From the cell containing the given text, extract its center point as [X, Y] coordinate. 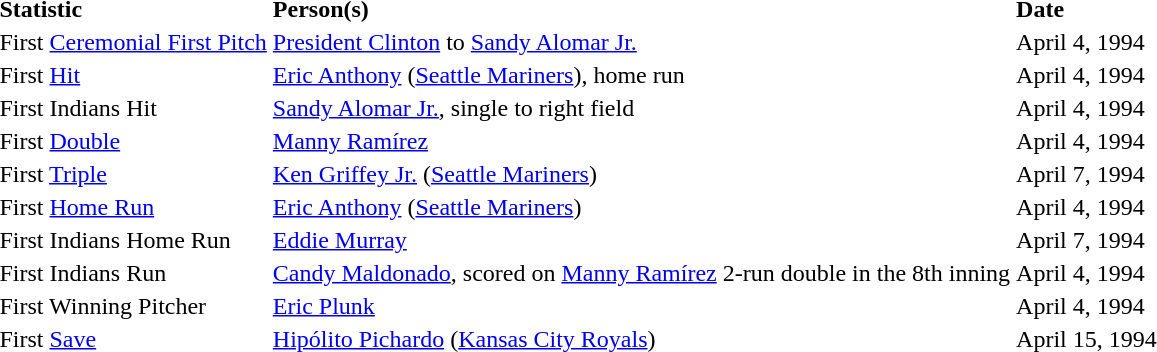
Eddie Murray [641, 240]
Eric Anthony (Seattle Mariners) [641, 207]
Manny Ramírez [641, 141]
President Clinton to Sandy Alomar Jr. [641, 42]
Sandy Alomar Jr., single to right field [641, 108]
Ken Griffey Jr. (Seattle Mariners) [641, 174]
Candy Maldonado, scored on Manny Ramírez 2-run double in the 8th inning [641, 273]
Eric Plunk [641, 306]
Eric Anthony (Seattle Mariners), home run [641, 75]
